Return [x, y] of the center of cell containing provided text 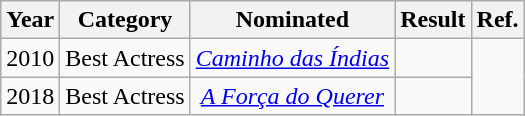
Caminho das Índias [292, 58]
Year [30, 20]
Nominated [292, 20]
2010 [30, 58]
2018 [30, 96]
Category [125, 20]
A Força do Querer [292, 96]
Ref. [498, 20]
Result [433, 20]
